Find where the given text appears and provide that cell's center as (X, Y) coordinate. 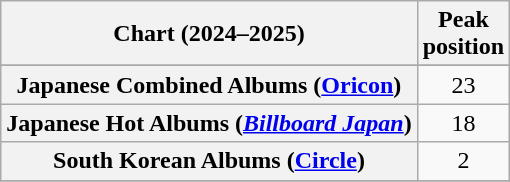
23 (463, 85)
18 (463, 123)
South Korean Albums (Circle) (209, 161)
Peakposition (463, 34)
Japanese Combined Albums (Oricon) (209, 85)
Japanese Hot Albums (Billboard Japan) (209, 123)
Chart (2024–2025) (209, 34)
2 (463, 161)
